Provide the (x, y) coordinate of the cell's center where the given text is located.  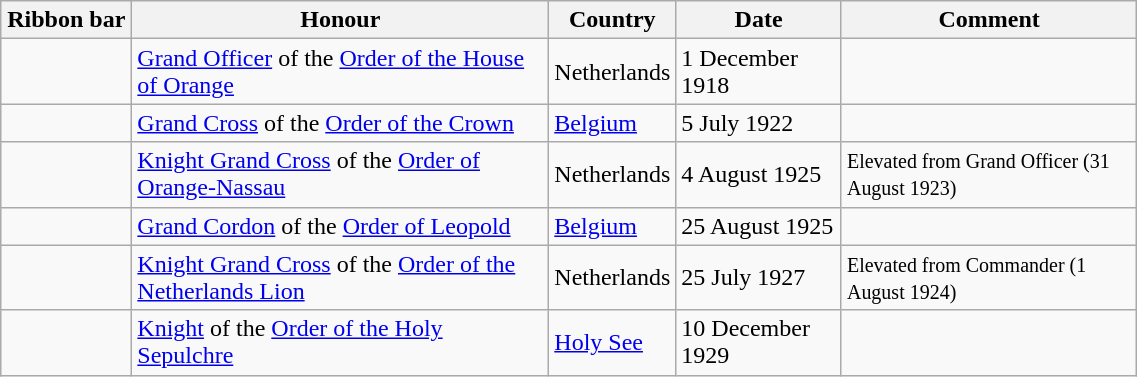
10 December 1929 (759, 342)
Elevated from Grand Officer (31 August 1923) (988, 174)
Knight of the Order of the Holy Sepulchre (340, 342)
Grand Cordon of the Order of Leopold (340, 226)
4 August 1925 (759, 174)
Ribbon bar (66, 20)
25 August 1925 (759, 226)
Knight Grand Cross of the Order of Orange-Nassau (340, 174)
Elevated from Commander (1 August 1924) (988, 278)
1 December 1918 (759, 72)
Knight Grand Cross of the Order of the Netherlands Lion (340, 278)
Grand Officer of the Order of the House of Orange (340, 72)
5 July 1922 (759, 123)
Grand Cross of the Order of the Crown (340, 123)
Honour (340, 20)
Country (612, 20)
Holy See (612, 342)
Comment (988, 20)
25 July 1927 (759, 278)
Date (759, 20)
